Detect which cell encompasses the target text, then output its [x, y] center coordinate. 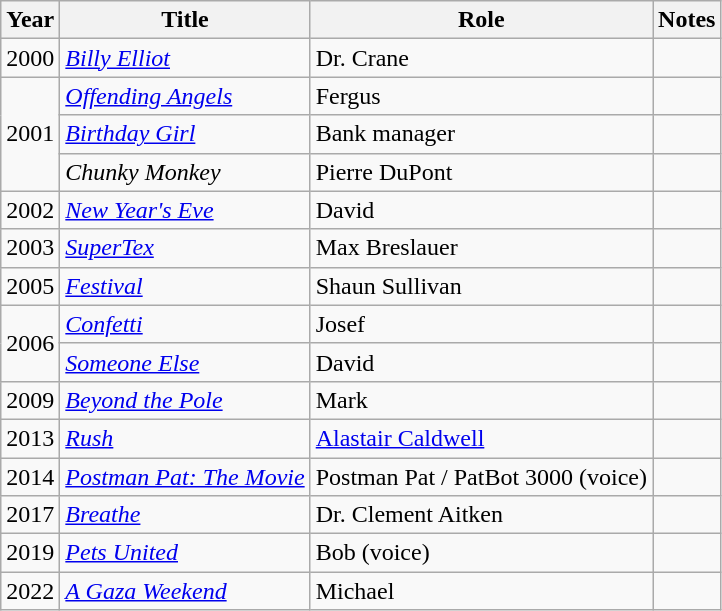
A Gaza Weekend [185, 591]
Confetti [185, 324]
Dr. Clement Aitken [481, 515]
Postman Pat / PatBot 3000 (voice) [481, 477]
Chunky Monkey [185, 172]
Mark [481, 400]
Bob (voice) [481, 553]
2003 [30, 248]
2017 [30, 515]
Someone Else [185, 362]
2013 [30, 438]
Rush [185, 438]
2006 [30, 343]
Title [185, 20]
Bank manager [481, 134]
Pets United [185, 553]
Max Breslauer [481, 248]
Birthday Girl [185, 134]
Beyond the Pole [185, 400]
2001 [30, 134]
2022 [30, 591]
Fergus [481, 96]
Pierre DuPont [481, 172]
SuperTex [185, 248]
Alastair Caldwell [481, 438]
Postman Pat: The Movie [185, 477]
Josef [481, 324]
Shaun Sullivan [481, 286]
Breathe [185, 515]
2009 [30, 400]
2014 [30, 477]
Michael [481, 591]
Festival [185, 286]
2002 [30, 210]
Dr. Crane [481, 58]
Year [30, 20]
2019 [30, 553]
Role [481, 20]
2000 [30, 58]
Billy Elliot [185, 58]
Offending Angels [185, 96]
2005 [30, 286]
Notes [687, 20]
New Year's Eve [185, 210]
